Extract the [X, Y] coordinate from the center of the cell holding the provided text.  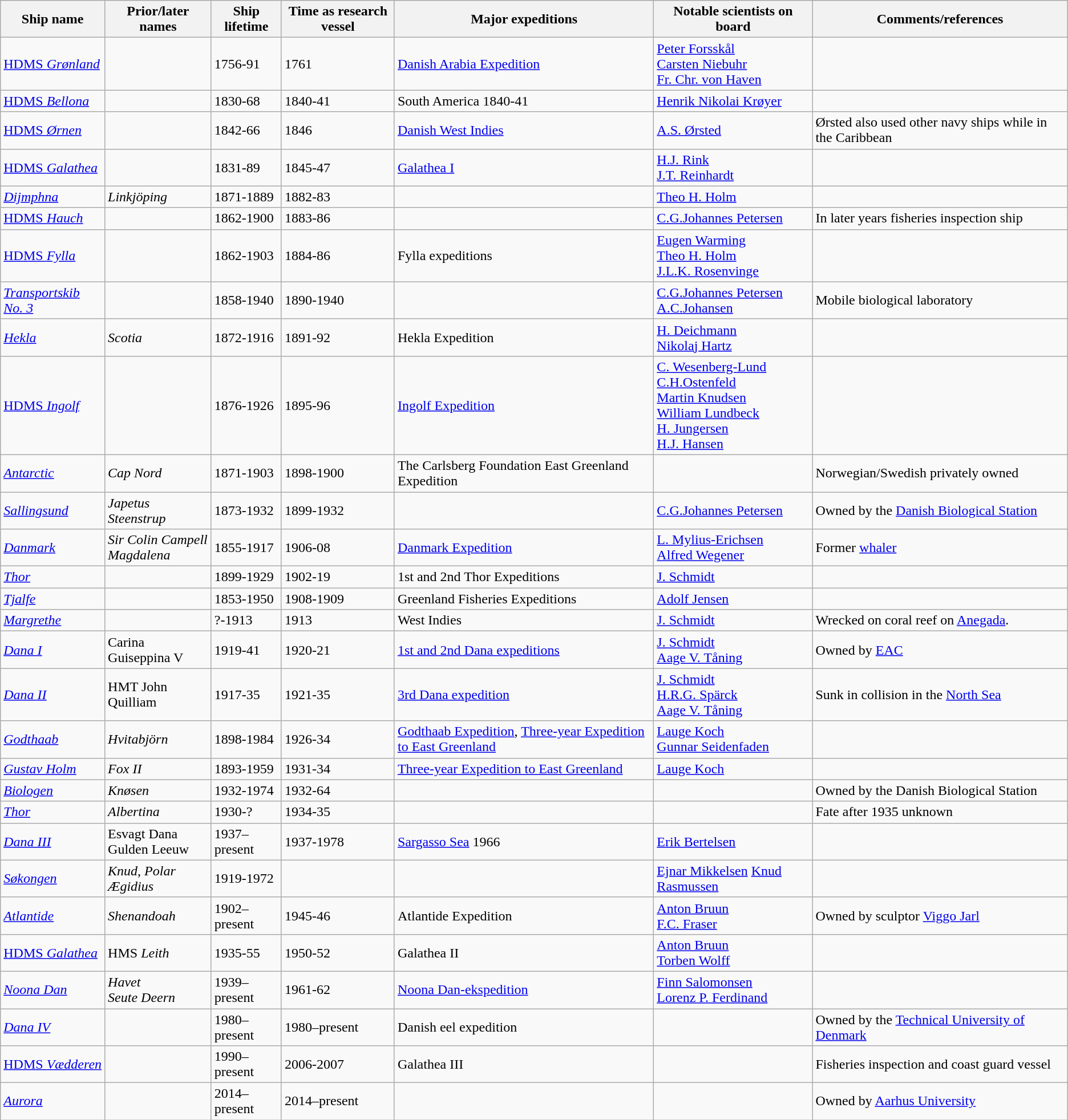
Danmark Expedition [524, 547]
Albertina [159, 812]
Ejnar Mikkelsen Knud Rasmussen [733, 878]
Hekla Expedition [524, 338]
1858-1940 [246, 300]
Japetus Steenstrup [159, 510]
Galathea II [524, 952]
Atlantide [52, 916]
Fisheries inspection and coast guard vessel [940, 1064]
H.J. RinkJ.T. Reinhardt [733, 168]
1862-1903 [246, 255]
Ship name [52, 19]
J. SchmidtH.R.G. SpärckAage V. Tåning [733, 695]
1902-19 [338, 577]
Prior/later names [159, 19]
Ørsted also used other navy ships while in the Caribbean [940, 130]
Owned by the Technical University of Denmark [940, 1026]
Danish Arabia Expedition [524, 64]
1845-47 [338, 168]
1919-41 [246, 650]
Three-year Expedition to East Greenland [524, 769]
Danish eel expedition [524, 1026]
2006-2007 [338, 1064]
Comments/references [940, 19]
Lauge Koch [733, 769]
HDMS Fylla [52, 255]
Owned by Aarhus University [940, 1102]
1930-? [246, 812]
Cap Nord [159, 473]
1919-1972 [246, 878]
Lauge KochGunnar Seidenfaden [733, 739]
1934-35 [338, 812]
Danmark [52, 547]
1937-1978 [338, 842]
1906-08 [338, 547]
?-1913 [246, 620]
Biologen [52, 790]
Noona Dan-ekspedition [524, 990]
Ship lifetime [246, 19]
1846 [338, 130]
1884-86 [338, 255]
1931-34 [338, 769]
1926-34 [338, 739]
Dana III [52, 842]
Notable scientists on board [733, 19]
1862-1900 [246, 218]
1756-91 [246, 64]
1883-86 [338, 218]
Antarctic [52, 473]
1842-66 [246, 130]
Hvitabjörn [159, 739]
Norwegian/Swedish privately owned [940, 473]
Godthaab Expedition, Three-year Expedition to East Greenland [524, 739]
Adolf Jensen [733, 599]
Godthaab [52, 739]
1853-1950 [246, 599]
C.G.Johannes PetersenA.C.Johansen [733, 300]
1st and 2nd Thor Expeditions [524, 577]
1921-35 [338, 695]
Danish West Indies [524, 130]
Fylla expeditions [524, 255]
South America 1840-41 [524, 101]
1873-1932 [246, 510]
Peter ForsskålCarsten NiebuhrFr. Chr. von Haven [733, 64]
Tjalfe [52, 599]
Sir Colin CampellMagdalena [159, 547]
C. Wesenberg-LundC.H.OstenfeldMartin KnudsenWilliam LundbeckH. JungersenH.J. Hansen [733, 405]
1899-1932 [338, 510]
Eugen Warming Theo H. HolmJ.L.K. Rosenvinge [733, 255]
1876-1926 [246, 405]
1945-46 [338, 916]
West Indies [524, 620]
HDMS Bellona [52, 101]
1913 [338, 620]
Shenandoah [159, 916]
Wrecked on coral reef on Anegada. [940, 620]
1939–present [246, 990]
The Carlsberg Foundation East Greenland Expedition [524, 473]
In later years fisheries inspection ship [940, 218]
Henrik Nikolai Krøyer [733, 101]
Major expeditions [524, 19]
HMT John Quilliam [159, 695]
Fox II [159, 769]
Aurora [52, 1102]
Linkjöping [159, 197]
Dana II [52, 695]
Galathea I [524, 168]
Galathea III [524, 1064]
1917-35 [246, 695]
Gustav Holm [52, 769]
CarinaGuiseppina V [159, 650]
1932-64 [338, 790]
Esvagt DanaGulden Leeuw [159, 842]
Owned by EAC [940, 650]
1899-1929 [246, 577]
1882-83 [338, 197]
HavetSeute Deern [159, 990]
Dana I [52, 650]
L. Mylius-ErichsenAlfred Wegener [733, 547]
1990–present [246, 1064]
Hekla [52, 338]
Søkongen [52, 878]
Time as research vessel [338, 19]
1935-55 [246, 952]
Scotia [159, 338]
Knøsen [159, 790]
1872-1916 [246, 338]
1898-1984 [246, 739]
Dana IV [52, 1026]
1831-89 [246, 168]
Anton BruunF.C. Fraser [733, 916]
1961-62 [338, 990]
1855-1917 [246, 547]
HDMS Hauch [52, 218]
1st and 2nd Dana expeditions [524, 650]
1895-96 [338, 405]
1893-1959 [246, 769]
1891-92 [338, 338]
Fate after 1935 unknown [940, 812]
1761 [338, 64]
1908-1909 [338, 599]
Sallingsund [52, 510]
HDMS Vædderen [52, 1064]
1871-1889 [246, 197]
Theo H. Holm [733, 197]
J. SchmidtAage V. Tåning [733, 650]
1890-1940 [338, 300]
1840-41 [338, 101]
HDMS Grønland [52, 64]
1932-1974 [246, 790]
Anton BruunTorben Wolff [733, 952]
HMS Leith [159, 952]
Mobile biological laboratory [940, 300]
A.S. Ørsted [733, 130]
Finn SalomonsenLorenz P. Ferdinand [733, 990]
1937–present [246, 842]
Sargasso Sea 1966 [524, 842]
H. DeichmannNikolaj Hartz [733, 338]
Former whaler [940, 547]
Sunk in collision in the North Sea [940, 695]
Noona Dan [52, 990]
1920-21 [338, 650]
1902–present [246, 916]
Owned by sculptor Viggo Jarl [940, 916]
Erik Bertelsen [733, 842]
Greenland Fisheries Expeditions [524, 599]
Atlantide Expedition [524, 916]
Knud, Polar Ægidius [159, 878]
1871-1903 [246, 473]
Ingolf Expedition [524, 405]
HDMS Ørnen [52, 130]
1950-52 [338, 952]
3rd Dana expedition [524, 695]
Transportskib No. 3 [52, 300]
1898-1900 [338, 473]
Margrethe [52, 620]
1830-68 [246, 101]
HDMS Ingolf [52, 405]
Dijmphna [52, 197]
